Identify which cell holds the provided text, then report its (x, y) central coordinate. 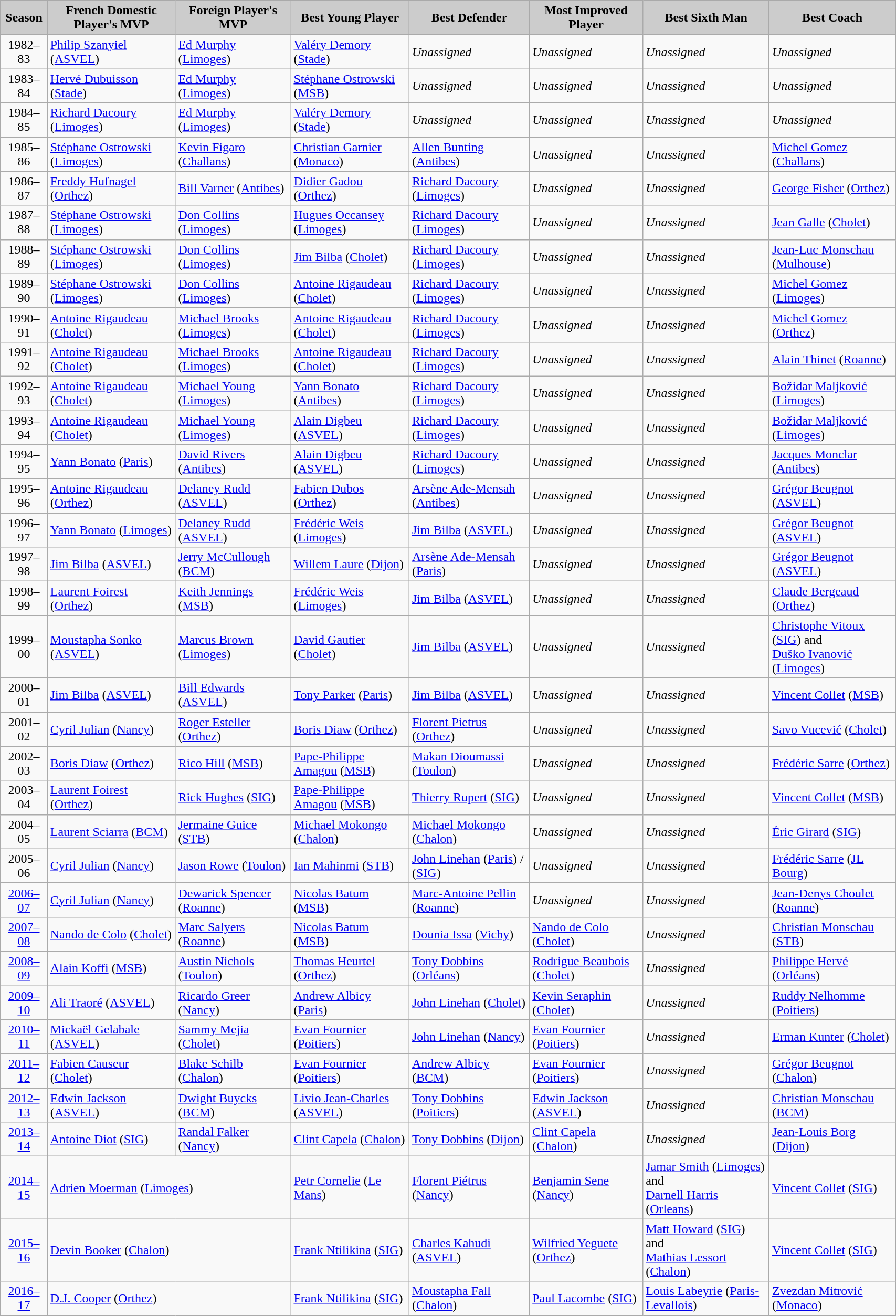
Yann Bonato (Antibes) (350, 393)
Andrew Albicy (Paris) (350, 1002)
Blake Schilb (Chalon) (233, 1071)
Ali Traoré (ASVEL) (111, 1002)
1983–84 (24, 86)
Best Defender (469, 18)
Sammy Mejia (Cholet) (233, 1037)
1986–87 (24, 188)
Erman Kunter (Cholet) (832, 1037)
Mickaël Gelabale (ASVEL) (111, 1037)
Jason Rowe (Toulon) (233, 865)
Didier Gadou (Orthez) (350, 188)
Dwight Buycks (BCM) (233, 1105)
Season (24, 18)
Rico Hill (MSB) (233, 764)
Kevin Seraphin (Cholet) (586, 1002)
Grégor Beugnot (Chalon) (832, 1071)
2009–10 (24, 1002)
Adrien Moerman (Limoges) (169, 1188)
John Linehan (Paris) / (SIG) (469, 865)
Roger Esteller (Orthez) (233, 729)
Jean-Louis Borg (Dijon) (832, 1140)
Christophe Vitoux (SIG) and Duško Ivanović (Limoges) (832, 647)
Philippe Hervé (Orléans) (832, 968)
2002–03 (24, 764)
Matt Howard (SIG) and Mathias Lessort (Chalon) (707, 1250)
George Fisher (Orthez) (832, 188)
Paul Lacombe (SIG) (586, 1298)
Petr Cornelie (Le Mans) (350, 1188)
Best Coach (832, 18)
1982–83 (24, 51)
2000–01 (24, 695)
Christian Monschau (STB) (832, 934)
Kevin Figaro (Challans) (233, 154)
French Domestic Player's MVP (111, 18)
Fabien Dubos (Orthez) (350, 496)
Hugues Occansey (Limoges) (350, 223)
Most Improved Player (586, 18)
Keith Jennings (MSB) (233, 599)
Florent Pietrus (Orthez) (469, 729)
Zvezdan Mitrović (Monaco) (832, 1298)
Fabien Causeur (Cholet) (111, 1071)
Michel Gomez (Orthez) (832, 325)
Florent Piétrus (Nancy) (469, 1188)
2014–15 (24, 1188)
Jean Galle (Cholet) (832, 223)
Rodrigue Beaubois (Cholet) (586, 968)
Thierry Rupert (SIG) (469, 797)
Bill Edwards (ASVEL) (233, 695)
2012–13 (24, 1105)
David Gautier (Cholet) (350, 647)
Louis Labeyrie (Paris-Levallois) (707, 1298)
Foreign Player's MVP (233, 18)
1995–96 (24, 496)
Christian Garnier (Monaco) (350, 154)
Arsène Ade-Mensah (Antibes) (469, 496)
1993–94 (24, 427)
Wilfried Yeguete (Orthez) (586, 1250)
Ian Mahinmi (STB) (350, 865)
Allen Bunting (Antibes) (469, 154)
Laurent Sciarra (BCM) (111, 832)
Antoine Diot (SIG) (111, 1140)
Savo Vucević (Cholet) (832, 729)
2011–12 (24, 1071)
Claude Bergeaud (Orthez) (832, 599)
1991–92 (24, 359)
Tony Dobbins (Orléans) (469, 968)
John Linehan (Cholet) (469, 1002)
2001–02 (24, 729)
1985–86 (24, 154)
1989–90 (24, 291)
Éric Girard (SIG) (832, 832)
2013–14 (24, 1140)
2006–07 (24, 900)
1988–89 (24, 256)
Alain Koffi (MSB) (111, 968)
D.J. Cooper (Orthez) (169, 1298)
1990–91 (24, 325)
Ricardo Greer (Nancy) (233, 1002)
1998–99 (24, 599)
Arsène Ade-Mensah (Paris) (469, 564)
Benjamin Sene (Nancy) (586, 1188)
Jacques Monclar (Antibes) (832, 462)
Antoine Rigaudeau (Orthez) (111, 496)
Tony Dobbins (Dijon) (469, 1140)
Austin Nichols (Toulon) (233, 968)
Freddy Hufnagel (Orthez) (111, 188)
Best Sixth Man (707, 18)
Tony Dobbins (Poitiers) (469, 1105)
Bill Varner (Antibes) (233, 188)
Charles Kahudi (ASVEL) (469, 1250)
Dewarick Spencer (Roanne) (233, 900)
Makan Dioumassi (Toulon) (469, 764)
1984–85 (24, 120)
John Linehan (Nancy) (469, 1037)
Tony Parker (Paris) (350, 695)
1992–93 (24, 393)
Alain Thinet (Roanne) (832, 359)
Stéphane Ostrowski (MSB) (350, 86)
Christian Monschau (BCM) (832, 1105)
1987–88 (24, 223)
1996–97 (24, 530)
2016–17 (24, 1298)
Frédéric Sarre (JL Bourg) (832, 865)
Moustapha Sonko (ASVEL) (111, 647)
Yann Bonato (Limoges) (111, 530)
Yann Bonato (Paris) (111, 462)
2008–09 (24, 968)
Thomas Heurtel (Orthez) (350, 968)
Dounia Issa (Vichy) (469, 934)
Rick Hughes (SIG) (233, 797)
Philip Szanyiel (ASVEL) (111, 51)
Andrew Albicy (BCM) (469, 1071)
2015–16 (24, 1250)
Hervé Dubuisson (Stade) (111, 86)
1994–95 (24, 462)
Randal Falker (Nancy) (233, 1140)
2003–04 (24, 797)
Michel Gomez (Challans) (832, 154)
Jerry McCullough (BCM) (233, 564)
Michel Gomez (Limoges) (832, 291)
Ruddy Nelhomme (Poitiers) (832, 1002)
Jamar Smith (Limoges) and Darnell Harris (Orleans) (707, 1188)
Marcus Brown (Limoges) (233, 647)
2004–05 (24, 832)
2005–06 (24, 865)
1999–00 (24, 647)
David Rivers (Antibes) (233, 462)
2010–11 (24, 1037)
Jean-Luc Monschau (Mulhouse) (832, 256)
Devin Booker (Chalon) (169, 1250)
Best Young Player (350, 18)
Moustapha Fall (Chalon) (469, 1298)
2007–08 (24, 934)
Livio Jean-Charles (ASVEL) (350, 1105)
Jean-Denys Choulet (Roanne) (832, 900)
Marc-Antoine Pellin (Roanne) (469, 900)
Marc Salyers (Roanne) (233, 934)
1997–98 (24, 564)
Jermaine Guice (STB) (233, 832)
Frédéric Sarre (Orthez) (832, 764)
Willem Laure (Dijon) (350, 564)
Jim Bilba (Cholet) (350, 256)
